Provide the (x, y) coordinate of the cell's center where the given text is located.  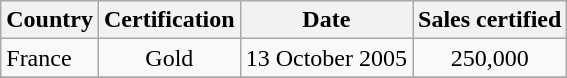
250,000 (490, 58)
Country (50, 20)
13 October 2005 (326, 58)
Certification (169, 20)
Sales certified (490, 20)
Date (326, 20)
Gold (169, 58)
France (50, 58)
